Determine the [x, y] coordinate at the center of the cell enclosing the given text.  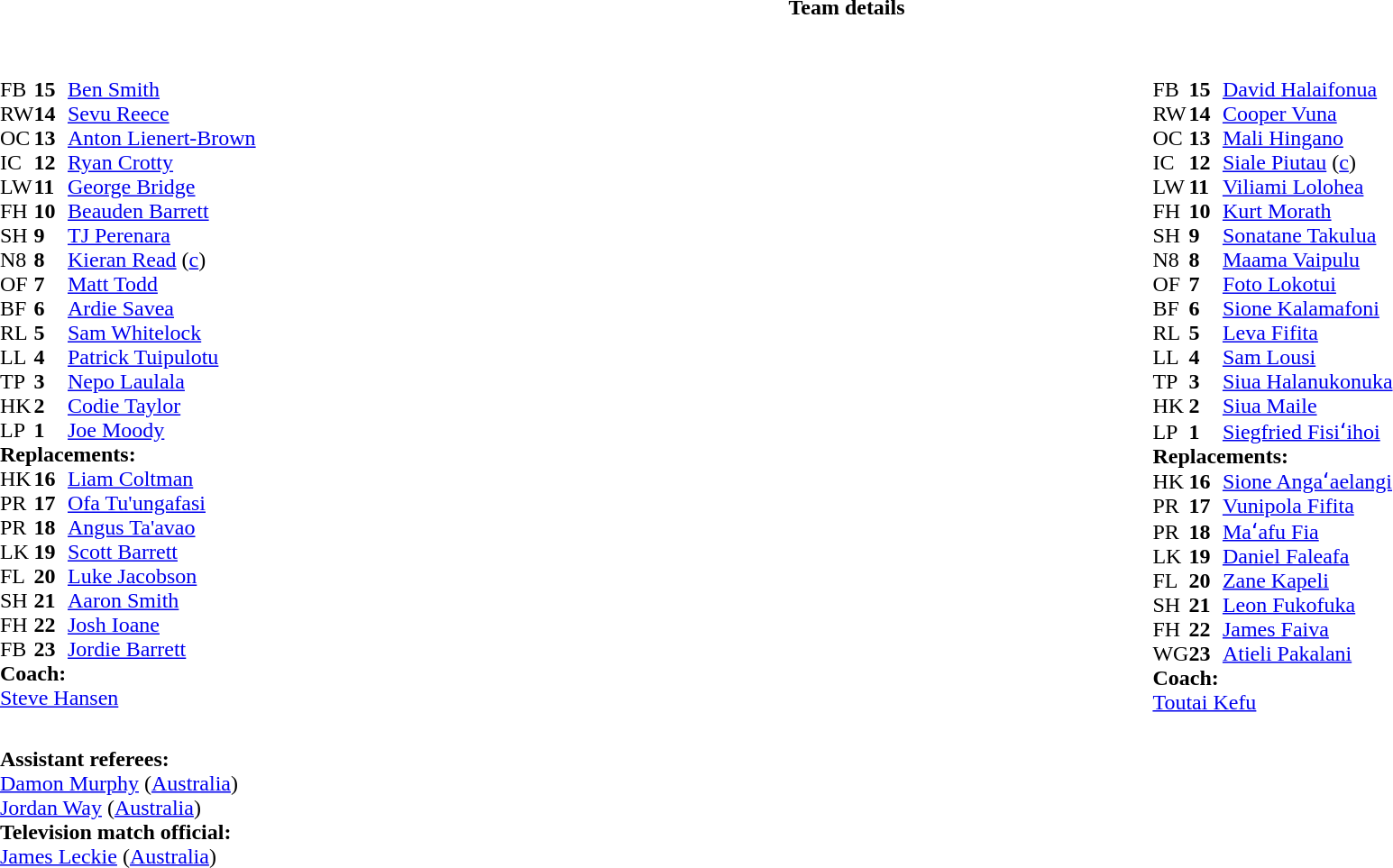
Leon Fukofuka [1307, 606]
Angus Ta'avao [162, 528]
Matt Todd [162, 285]
Anton Lienert-Brown [162, 139]
Ryan Crotty [162, 162]
Leva Fifita [1307, 333]
Codie Taylor [162, 406]
Aaron Smith [162, 600]
Ardie Savea [162, 308]
Beauden Barrett [162, 211]
Sione Angaʻaelangi [1307, 481]
Foto Lokotui [1307, 285]
Ben Smith [162, 90]
Patrick Tuipulotu [162, 357]
WG [1170, 654]
Siua Maile [1307, 406]
TJ Perenara [162, 236]
Toutai Kefu [1272, 703]
Sonatane Takulua [1307, 236]
Siua Halanukonuka [1307, 382]
Cooper Vuna [1307, 114]
Ofa Tu'ungafasi [162, 503]
Jordie Barrett [162, 649]
Siale Piutau (c) [1307, 162]
James Faiva [1307, 629]
Nepo Laulala [162, 382]
Maʻafu Fia [1307, 531]
Josh Ioane [162, 626]
Sam Lousi [1307, 357]
Steve Hansen [128, 698]
Kurt Morath [1307, 211]
Joe Moody [162, 431]
Zane Kapeli [1307, 580]
Luke Jacobson [162, 577]
Scott Barrett [162, 552]
Sam Whitelock [162, 333]
Atieli Pakalani [1307, 654]
Vunipola Fifita [1307, 507]
Maama Vaipulu [1307, 260]
Siegfried Fisiʻihoi [1307, 431]
Sione Kalamafoni [1307, 308]
Liam Coltman [162, 480]
Kieran Read (c) [162, 260]
George Bridge [162, 187]
Viliami Lolohea [1307, 187]
Mali Hingano [1307, 139]
David Halaifonua [1307, 90]
Daniel Faleafa [1307, 557]
Sevu Reece [162, 114]
